Scan for the cell matching the given text and deliver its [x, y] coordinate at center. 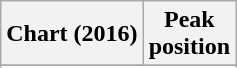
Chart (2016) [72, 34]
Peak position [189, 34]
